Locate the cell with the specified text and output its [x, y] center coordinate. 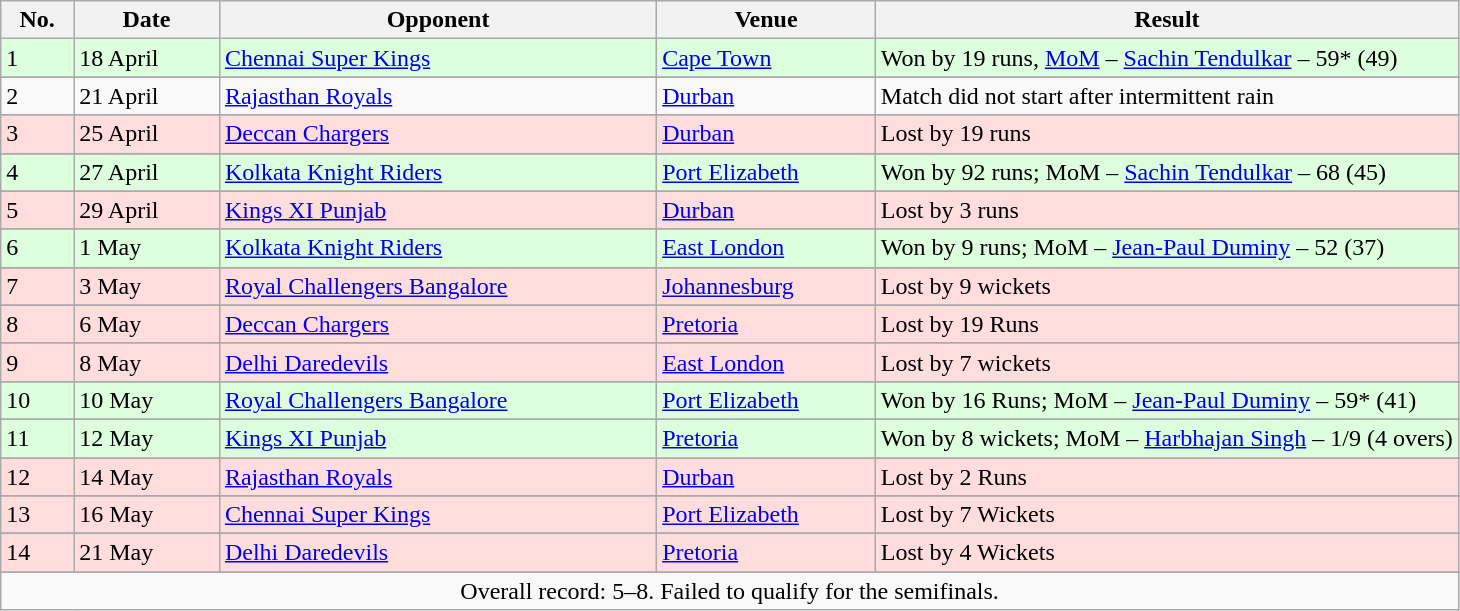
29 April [147, 210]
Won by 92 runs; MoM – Sachin Tendulkar – 68 (45) [1166, 172]
Venue [766, 20]
18 April [147, 58]
Won by 9 runs; MoM – Jean-Paul Duminy – 52 (37) [1166, 248]
21 April [147, 96]
Result [1166, 20]
Lost by 3 runs [1166, 210]
Johannesburg [766, 286]
Match did not start after intermittent rain [1166, 96]
12 [38, 477]
11 [38, 438]
5 [38, 210]
Date [147, 20]
Lost by 4 Wickets [1166, 553]
9 [38, 362]
Won by 19 runs, MoM – Sachin Tendulkar – 59* (49) [1166, 58]
14 May [147, 477]
14 [38, 553]
Won by 8 wickets; MoM – Harbhajan Singh – 1/9 (4 overs) [1166, 438]
Overall record: 5–8. Failed to qualify for the semifinals. [730, 591]
Cape Town [766, 58]
No. [38, 20]
10 [38, 400]
8 [38, 324]
6 [38, 248]
6 May [147, 324]
Lost by 9 wickets [1166, 286]
Lost by 19 Runs [1166, 324]
4 [38, 172]
16 May [147, 515]
Opponent [438, 20]
12 May [147, 438]
1 May [147, 248]
21 May [147, 553]
Lost by 7 wickets [1166, 362]
Lost by 2 Runs [1166, 477]
3 [38, 134]
7 [38, 286]
Lost by 7 Wickets [1166, 515]
2 [38, 96]
25 April [147, 134]
27 April [147, 172]
Won by 16 Runs; MoM – Jean-Paul Duminy – 59* (41) [1166, 400]
Lost by 19 runs [1166, 134]
3 May [147, 286]
1 [38, 58]
10 May [147, 400]
8 May [147, 362]
13 [38, 515]
